Locate the cell with the specified text and output its [x, y] center coordinate. 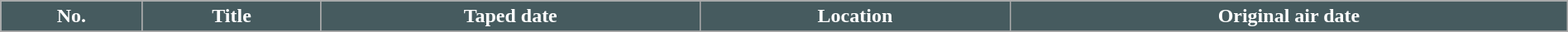
Original air date [1289, 16]
No. [71, 16]
Title [232, 16]
Location [855, 16]
Taped date [510, 16]
